Provide the (X, Y) coordinate of the cell's center where the given text is located.  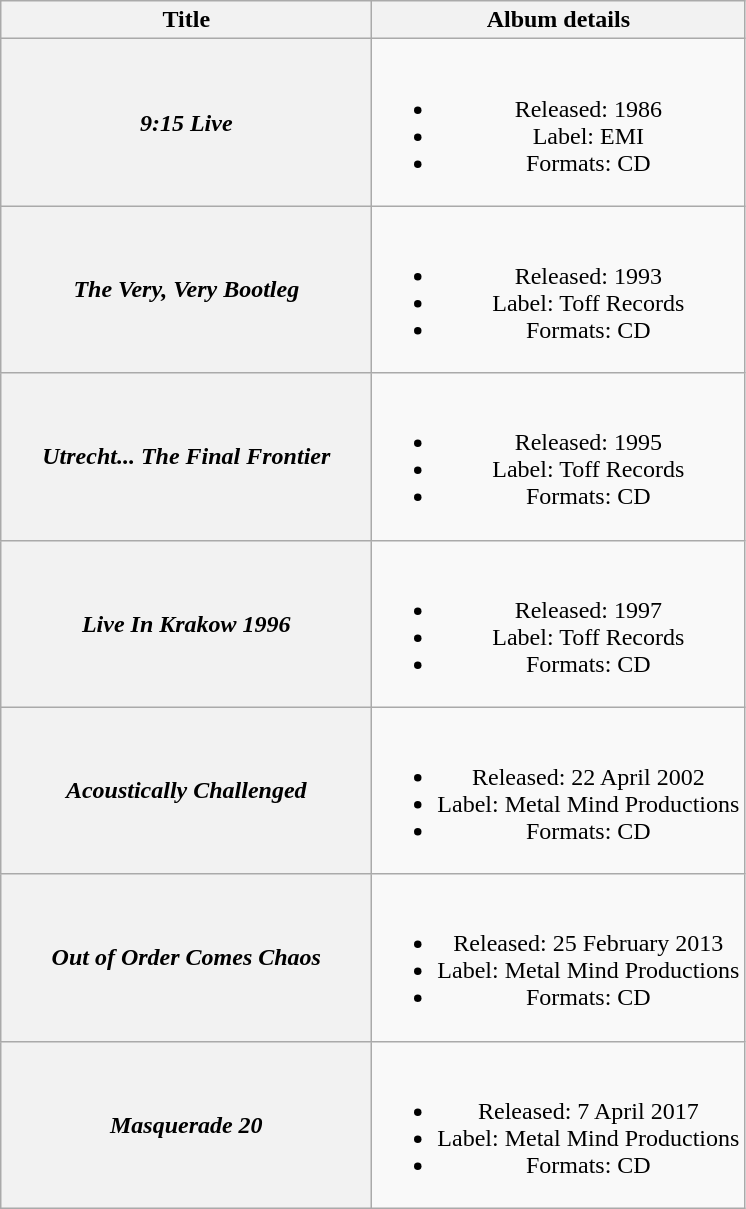
Acoustically Challenged (186, 790)
Released: 1986Label: EMIFormats: CD (558, 122)
Released: 7 April 2017Label: Metal Mind ProductionsFormats: CD (558, 1124)
Title (186, 20)
Out of Order Comes Chaos (186, 958)
Released: 25 February 2013Label: Metal Mind ProductionsFormats: CD (558, 958)
Live In Krakow 1996 (186, 624)
Released: 22 April 2002Label: Metal Mind ProductionsFormats: CD (558, 790)
The Very, Very Bootleg (186, 290)
Released: 1995Label: Toff RecordsFormats: CD (558, 456)
Utrecht... The Final Frontier (186, 456)
Album details (558, 20)
Released: 1997Label: Toff RecordsFormats: CD (558, 624)
9:15 Live (186, 122)
Released: 1993Label: Toff RecordsFormats: CD (558, 290)
Masquerade 20 (186, 1124)
